Find where the given text appears and provide that cell's center as [X, Y] coordinate. 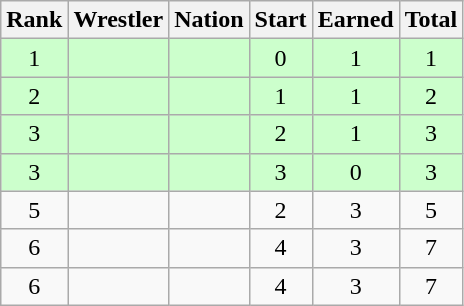
Rank [34, 20]
Wrestler [118, 20]
Total [431, 20]
Nation [209, 20]
Earned [356, 20]
Start [280, 20]
